Capture the cell that displays the provided text and extract its (X, Y) central coordinate. 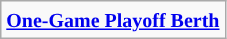
One-Game Playoff Berth (113, 20)
